Return the [x, y] coordinate for the center point of the cell that contains the specified text.  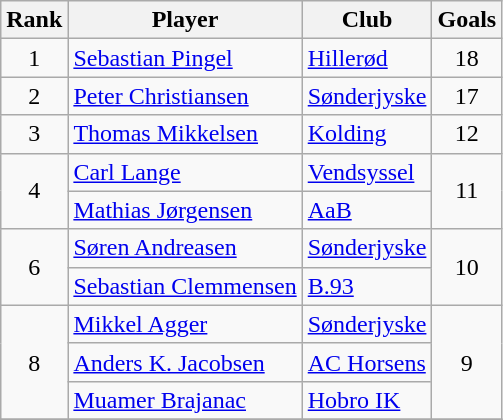
Kolding [367, 134]
Hillerød [367, 58]
Peter Christiansen [185, 96]
Carl Lange [185, 172]
Anders K. Jacobsen [185, 362]
AaB [367, 210]
Player [185, 20]
10 [467, 267]
Muamer Brajanac [185, 400]
Thomas Mikkelsen [185, 134]
Mikkel Agger [185, 324]
Sebastian Clemmensen [185, 286]
Sebastian Pingel [185, 58]
6 [34, 267]
Vendsyssel [367, 172]
B.93 [367, 286]
Club [367, 20]
Søren Andreasen [185, 248]
17 [467, 96]
Mathias Jørgensen [185, 210]
11 [467, 191]
8 [34, 362]
18 [467, 58]
AC Horsens [367, 362]
2 [34, 96]
4 [34, 191]
1 [34, 58]
Hobro IK [367, 400]
3 [34, 134]
9 [467, 362]
Goals [467, 20]
12 [467, 134]
Rank [34, 20]
